Extract the [X, Y] coordinate from the center of the cell holding the provided text.  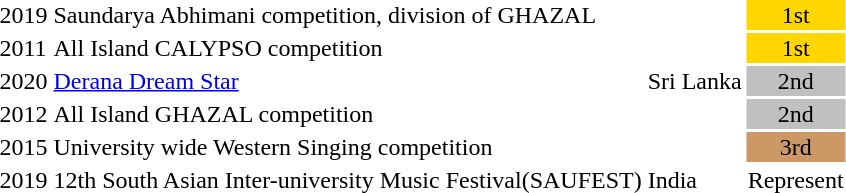
3rd [796, 147]
All Island CALYPSO competition [348, 48]
Sri Lanka [694, 81]
University wide Western Singing competition [348, 147]
Saundarya Abhimani competition, division of GHAZAL [348, 15]
All Island GHAZAL competition [348, 114]
Derana Dream Star [348, 81]
